For the text-containing cell, return its midpoint in (X, Y) coordinate format. 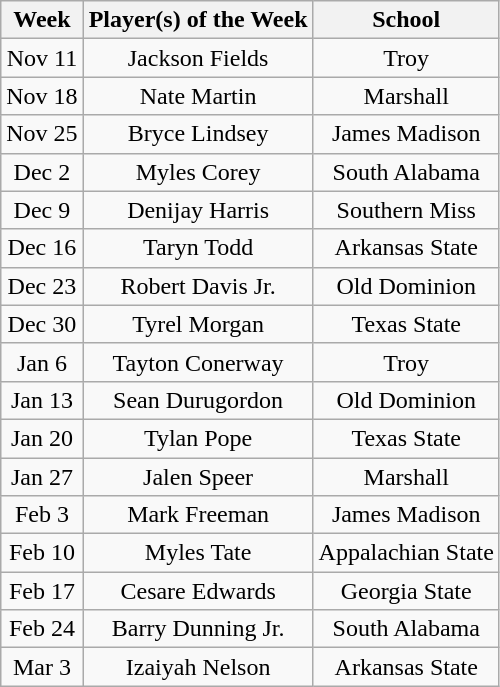
Dec 23 (42, 286)
Sean Durugordon (198, 400)
Dec 9 (42, 210)
Barry Dunning Jr. (198, 629)
Feb 10 (42, 553)
Nov 25 (42, 134)
Izaiyah Nelson (198, 667)
Myles Corey (198, 172)
Dec 16 (42, 248)
Robert Davis Jr. (198, 286)
Feb 17 (42, 591)
Week (42, 20)
Tyrel Morgan (198, 324)
Myles Tate (198, 553)
Southern Miss (406, 210)
Appalachian State (406, 553)
Jackson Fields (198, 58)
Feb 24 (42, 629)
School (406, 20)
Denijay Harris (198, 210)
Georgia State (406, 591)
Nov 18 (42, 96)
Mar 3 (42, 667)
Tylan Pope (198, 438)
Dec 30 (42, 324)
Nate Martin (198, 96)
Jan 27 (42, 477)
Dec 2 (42, 172)
Jalen Speer (198, 477)
Jan 20 (42, 438)
Player(s) of the Week (198, 20)
Jan 13 (42, 400)
Jan 6 (42, 362)
Mark Freeman (198, 515)
Taryn Todd (198, 248)
Nov 11 (42, 58)
Cesare Edwards (198, 591)
Bryce Lindsey (198, 134)
Feb 3 (42, 515)
Tayton Conerway (198, 362)
